Determine the (x, y) coordinate at the center of the cell enclosing the given text.  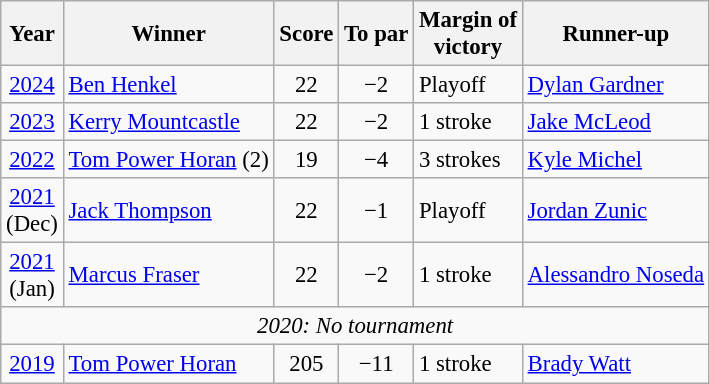
−1 (376, 210)
2020: No tournament (356, 327)
2022 (32, 160)
2021(Jan) (32, 276)
Tom Power Horan (168, 364)
2021(Dec) (32, 210)
Runner-up (616, 34)
Marcus Fraser (168, 276)
To par (376, 34)
19 (306, 160)
3 strokes (468, 160)
Jack Thompson (168, 210)
Score (306, 34)
2024 (32, 85)
2023 (32, 122)
Kerry Mountcastle (168, 122)
−4 (376, 160)
Winner (168, 34)
Jake McLeod (616, 122)
Margin ofvictory (468, 34)
Tom Power Horan (2) (168, 160)
2019 (32, 364)
Jordan Zunic (616, 210)
Ben Henkel (168, 85)
Kyle Michel (616, 160)
Year (32, 34)
Alessandro Noseda (616, 276)
Brady Watt (616, 364)
Dylan Gardner (616, 85)
−11 (376, 364)
205 (306, 364)
